Return the (x, y) coordinate for the center point of the cell that contains the specified text.  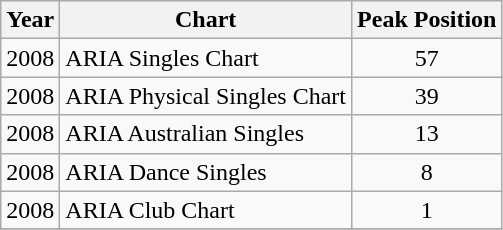
39 (427, 96)
Peak Position (427, 20)
ARIA Dance Singles (206, 172)
ARIA Physical Singles Chart (206, 96)
ARIA Club Chart (206, 210)
Year (30, 20)
ARIA Australian Singles (206, 134)
8 (427, 172)
1 (427, 210)
ARIA Singles Chart (206, 58)
Chart (206, 20)
57 (427, 58)
13 (427, 134)
